From the cell containing the given text, extract its center point as (X, Y) coordinate. 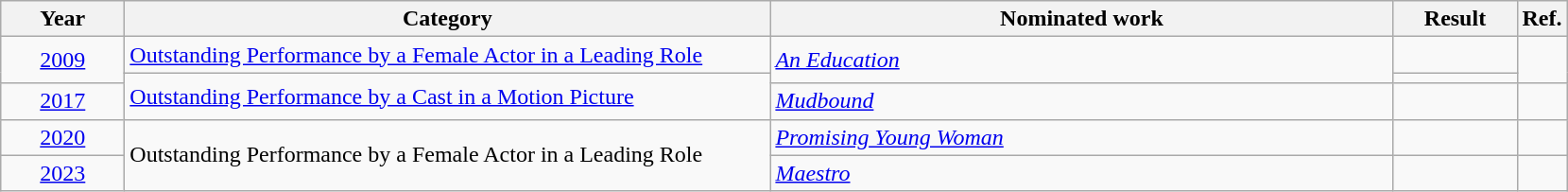
Ref. (1542, 19)
Mudbound (1081, 101)
Outstanding Performance by a Cast in a Motion Picture (448, 96)
2017 (62, 101)
Nominated work (1081, 19)
An Education (1081, 61)
2009 (62, 61)
Result (1456, 19)
Maestro (1081, 173)
Promising Young Woman (1081, 137)
Year (62, 19)
Category (448, 19)
2020 (62, 137)
2023 (62, 173)
